Return the (x, y) coordinate for the center point of the cell that contains the specified text.  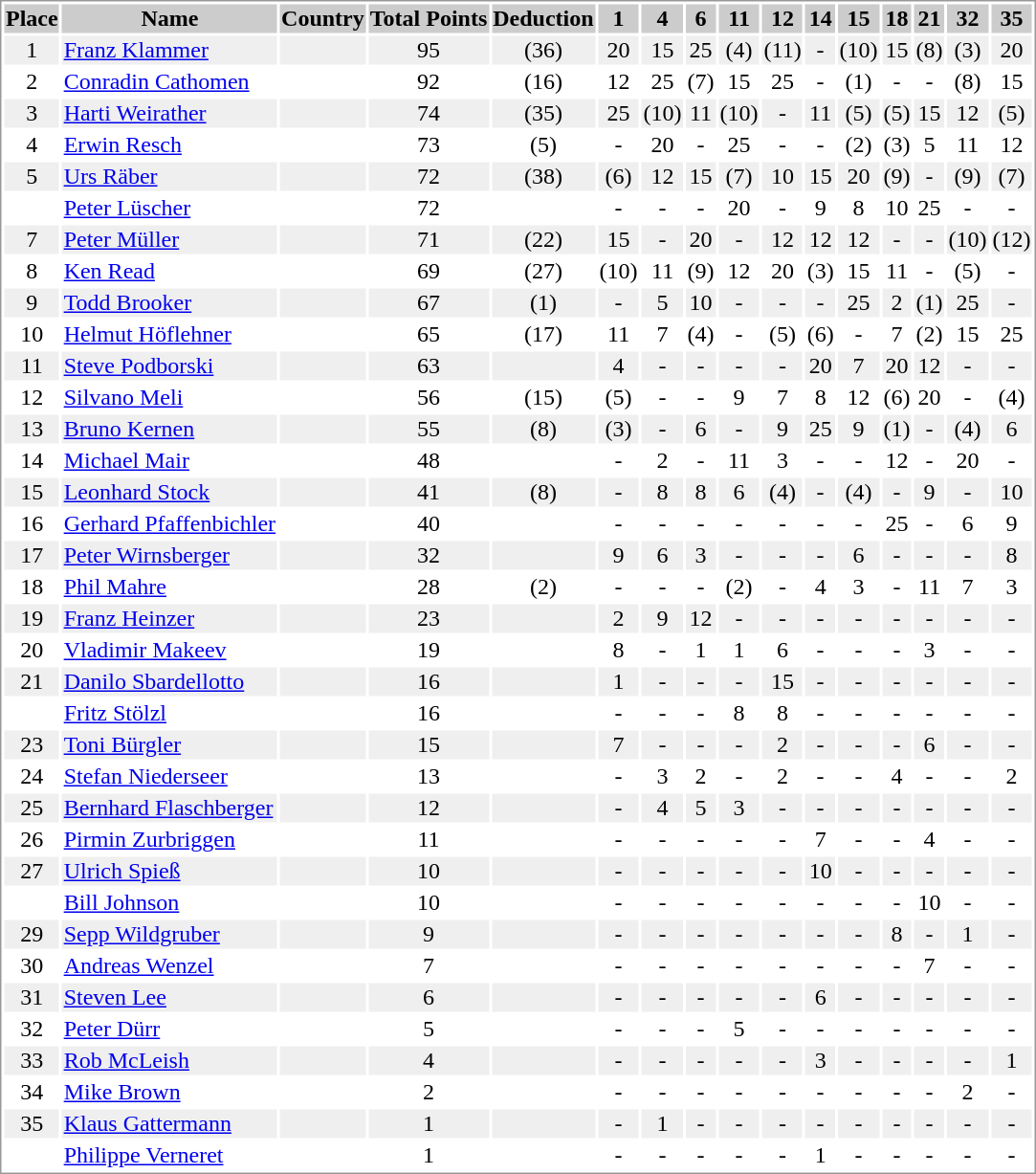
Stefan Niederseer (169, 776)
Todd Brooker (169, 303)
Bill Johnson (169, 902)
27 (32, 872)
Vladimir Makeev (169, 650)
Gerhard Pfaffenbichler (169, 523)
Andreas Wenzel (169, 965)
Peter Müller (169, 240)
Sepp Wildgruber (169, 935)
34 (32, 1092)
(35) (543, 114)
26 (32, 839)
30 (32, 965)
29 (32, 935)
(17) (543, 334)
Ulrich Spieß (169, 872)
31 (32, 998)
Peter Lüscher (169, 208)
Franz Klammer (169, 51)
Peter Wirnsberger (169, 556)
Urs Räber (169, 177)
Rob McLeish (169, 1061)
17 (32, 556)
74 (429, 114)
63 (429, 366)
65 (429, 334)
55 (429, 430)
67 (429, 303)
33 (32, 1061)
Peter Dürr (169, 1029)
Fritz Stölzl (169, 713)
Conradin Cathomen (169, 81)
Total Points (429, 18)
(38) (543, 177)
(22) (543, 240)
48 (429, 460)
Harti Weirather (169, 114)
24 (32, 776)
69 (429, 271)
(27) (543, 271)
Country (323, 18)
(15) (543, 397)
41 (429, 493)
Michael Mair (169, 460)
Klaus Gattermann (169, 1124)
Deduction (543, 18)
Bernhard Flaschberger (169, 809)
Toni Bürgler (169, 745)
Helmut Höflehner (169, 334)
Silvano Meli (169, 397)
Name (169, 18)
(12) (1012, 240)
Place (32, 18)
73 (429, 144)
Bruno Kernen (169, 430)
40 (429, 523)
Philippe Verneret (169, 1155)
Mike Brown (169, 1092)
Danilo Sbardellotto (169, 682)
95 (429, 51)
92 (429, 81)
(36) (543, 51)
71 (429, 240)
(16) (543, 81)
Franz Heinzer (169, 619)
Steve Podborski (169, 366)
Erwin Resch (169, 144)
28 (429, 587)
(11) (783, 51)
Leonhard Stock (169, 493)
Phil Mahre (169, 587)
Steven Lee (169, 998)
56 (429, 397)
Ken Read (169, 271)
Pirmin Zurbriggen (169, 839)
